Identify which cell holds the provided text, then report its (X, Y) central coordinate. 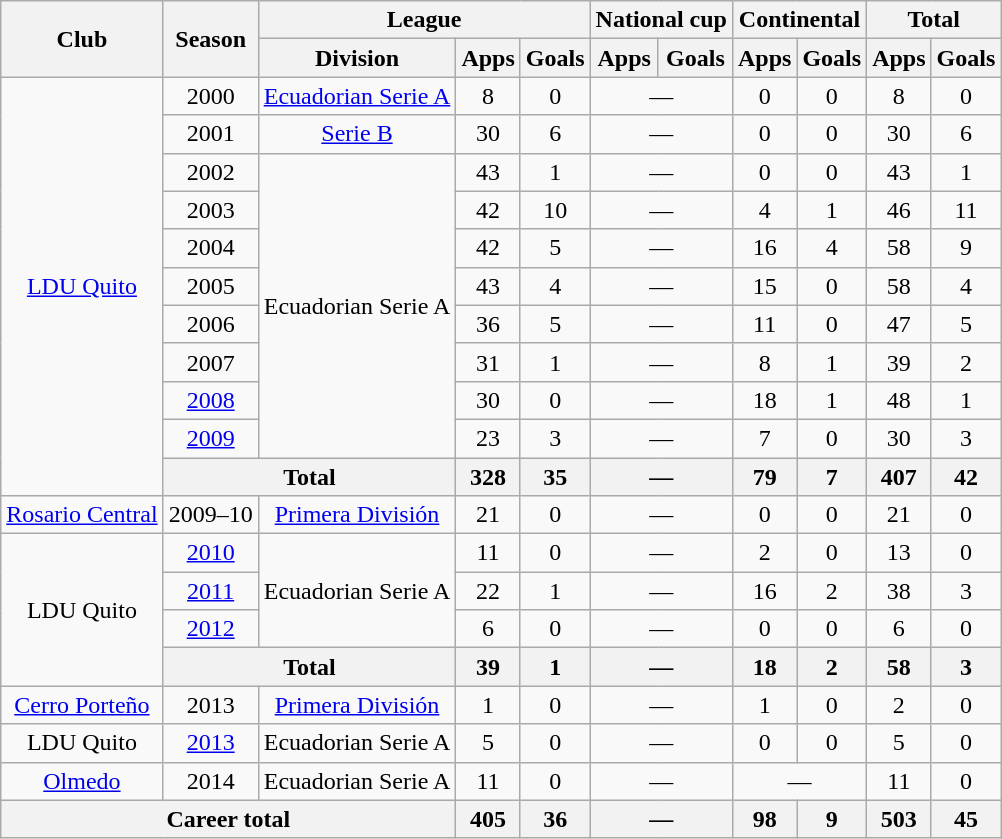
2001 (210, 134)
407 (899, 477)
Continental (799, 20)
98 (764, 819)
35 (555, 477)
2012 (210, 629)
Rosario Central (82, 515)
National cup (661, 20)
79 (764, 477)
2005 (210, 286)
38 (899, 591)
2011 (210, 591)
2009–10 (210, 515)
22 (488, 591)
48 (899, 400)
2010 (210, 553)
15 (764, 286)
45 (966, 819)
Olmedo (82, 781)
Serie B (357, 134)
2000 (210, 96)
328 (488, 477)
2014 (210, 781)
2006 (210, 324)
10 (555, 210)
31 (488, 362)
Cerro Porteño (82, 705)
2004 (210, 248)
47 (899, 324)
Division (357, 58)
2007 (210, 362)
2009 (210, 438)
2008 (210, 400)
405 (488, 819)
Career total (228, 819)
46 (899, 210)
2002 (210, 172)
2003 (210, 210)
13 (899, 553)
League (424, 20)
23 (488, 438)
Club (82, 39)
503 (899, 819)
Season (210, 39)
